Locate the cell with the specified text and output its [x, y] center coordinate. 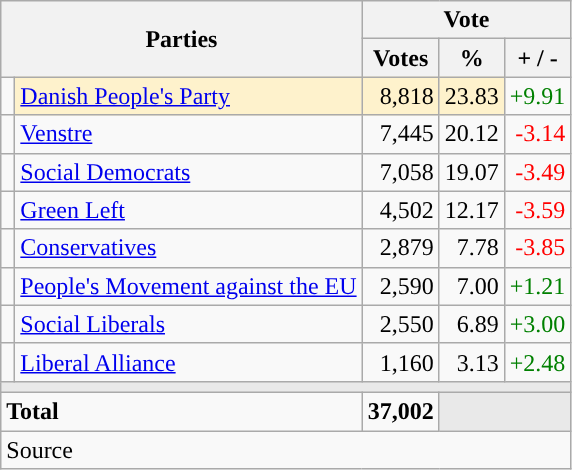
-3.49 [538, 172]
Social Liberals [188, 324]
Social Democrats [188, 172]
12.17 [472, 210]
1,160 [400, 362]
Danish People's Party [188, 96]
19.07 [472, 172]
Votes [400, 58]
2,879 [400, 248]
7,058 [400, 172]
-3.59 [538, 210]
Total [182, 411]
Parties [182, 39]
37,002 [400, 411]
7.00 [472, 286]
Source [286, 449]
+2.48 [538, 362]
2,550 [400, 324]
Vote [466, 20]
+ / - [538, 58]
+9.91 [538, 96]
+3.00 [538, 324]
Green Left [188, 210]
Liberal Alliance [188, 362]
-3.14 [538, 134]
3.13 [472, 362]
4,502 [400, 210]
2,590 [400, 286]
Venstre [188, 134]
7,445 [400, 134]
-3.85 [538, 248]
People's Movement against the EU [188, 286]
% [472, 58]
+1.21 [538, 286]
8,818 [400, 96]
7.78 [472, 248]
6.89 [472, 324]
23.83 [472, 96]
Conservatives [188, 248]
20.12 [472, 134]
